Identify which cell holds the provided text, then report its [X, Y] central coordinate. 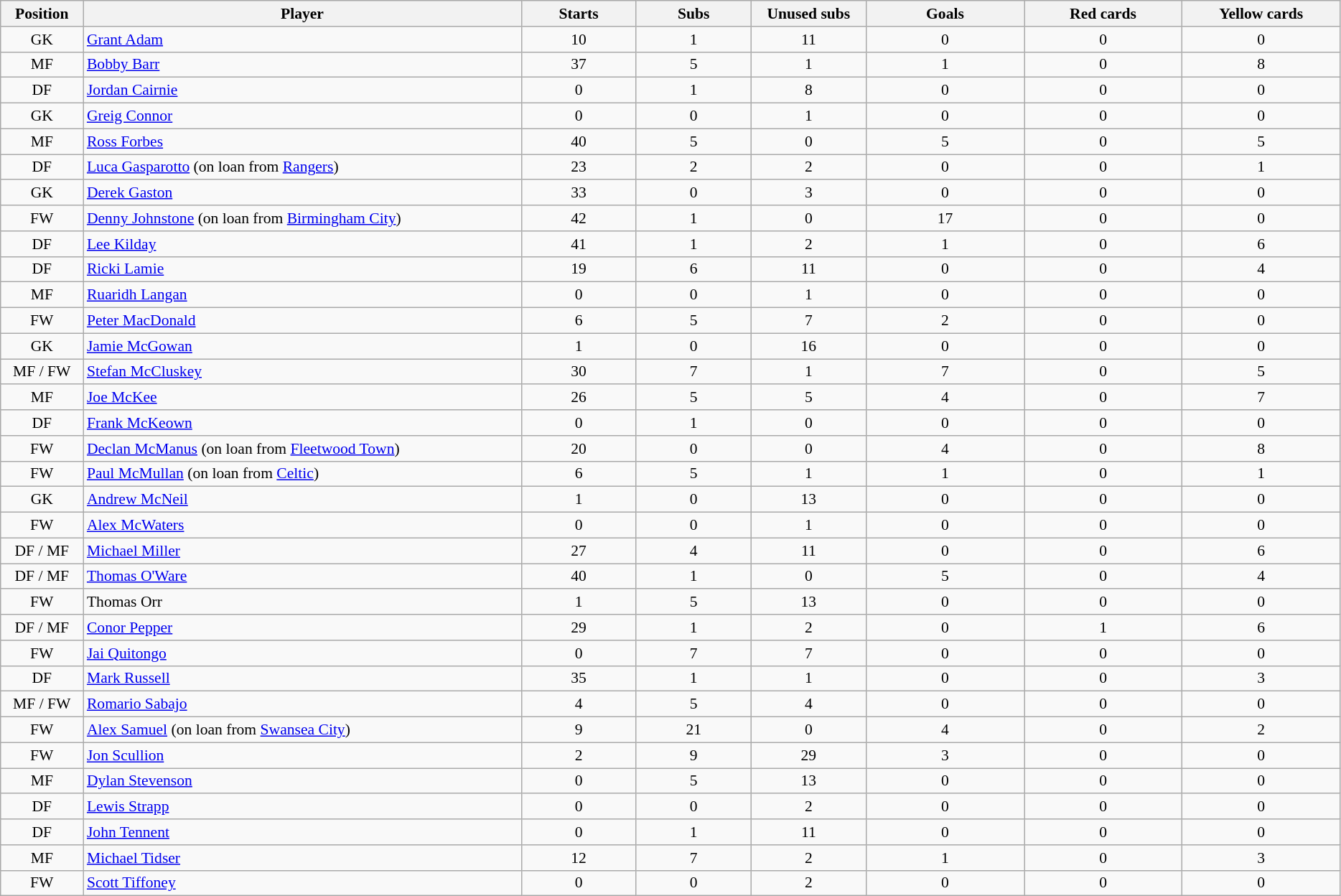
Starts [579, 14]
Joe McKee [302, 398]
19 [579, 269]
Luca Gasparotto (on loan from Rangers) [302, 167]
Michael Tidser [302, 858]
Position [42, 14]
Mark Russell [302, 678]
Jon Scullion [302, 755]
Jai Quitongo [302, 653]
Jordan Cairnie [302, 90]
Paul McMullan (on loan from Celtic) [302, 474]
Frank McKeown [302, 423]
Ross Forbes [302, 141]
Scott Tiffoney [302, 883]
Goals [945, 14]
Grant Adam [302, 39]
Bobby Barr [302, 65]
41 [579, 244]
Conor Pepper [302, 627]
Stefan McCluskey [302, 372]
35 [579, 678]
Declan McManus (on loan from Fleetwood Town) [302, 449]
Jamie McGowan [302, 346]
Alex Samuel (on loan from Swansea City) [302, 730]
Andrew McNeil [302, 500]
Lewis Strapp [302, 807]
Dylan Stevenson [302, 781]
20 [579, 449]
Alex McWaters [302, 526]
Michael Miller [302, 551]
21 [693, 730]
Thomas Orr [302, 602]
Thomas O'Ware [302, 577]
10 [579, 39]
Yellow cards [1261, 14]
27 [579, 551]
Greig Connor [302, 116]
Ricki Lamie [302, 269]
Derek Gaston [302, 193]
Peter MacDonald [302, 321]
Unused subs [808, 14]
33 [579, 193]
Romario Sabajo [302, 704]
Player [302, 14]
John Tennent [302, 832]
Subs [693, 14]
12 [579, 858]
17 [945, 218]
Denny Johnstone (on loan from Birmingham City) [302, 218]
Lee Kilday [302, 244]
37 [579, 65]
Red cards [1103, 14]
26 [579, 398]
23 [579, 167]
42 [579, 218]
16 [808, 346]
30 [579, 372]
Ruaridh Langan [302, 295]
